Return (x, y) of the center of cell containing provided text 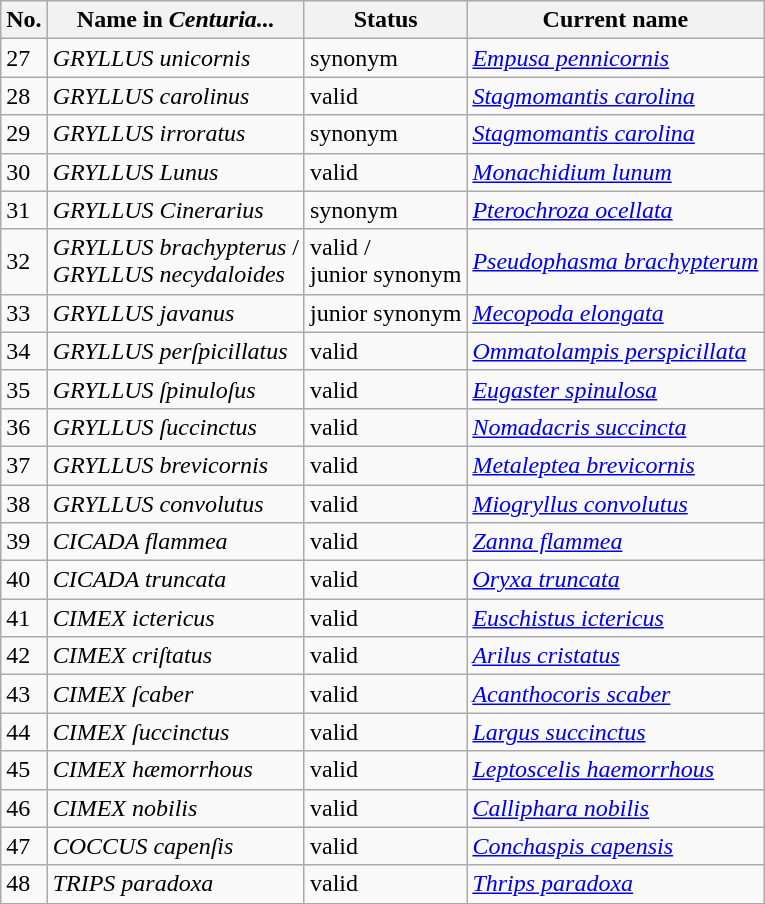
GRYLLUS irroratus (176, 134)
CIMEX ſuccinctus (176, 732)
38 (24, 503)
GRYLLUS Lunus (176, 172)
28 (24, 96)
27 (24, 58)
Acanthocoris scaber (616, 694)
31 (24, 210)
CIMEX criſtatus (176, 656)
42 (24, 656)
Metaleptea brevicornis (616, 465)
CICADA truncata (176, 580)
Nomadacris succincta (616, 427)
COCCUS capenſis (176, 846)
Arilus cristatus (616, 656)
CIMEX hæmorrhous (176, 770)
CIMEX nobilis (176, 808)
CIMEX ſcaber (176, 694)
Monachidium lunum (616, 172)
Largus succinctus (616, 732)
GRYLLUS perſpicillatus (176, 351)
48 (24, 884)
GRYLLUS unicornis (176, 58)
Leptoscelis haemorrhous (616, 770)
valid /junior synonym (385, 262)
Thrips paradoxa (616, 884)
GRYLLUS ſpinuloſus (176, 389)
41 (24, 618)
GRYLLUS Cinerarius (176, 210)
Pseudophasma brachypterum (616, 262)
Euschistus ictericus (616, 618)
47 (24, 846)
CIMEX ictericus (176, 618)
GRYLLUS brevicornis (176, 465)
Conchaspis capensis (616, 846)
35 (24, 389)
39 (24, 542)
TRIPS paradoxa (176, 884)
34 (24, 351)
30 (24, 172)
Ommatolampis perspicillata (616, 351)
Status (385, 20)
40 (24, 580)
GRYLLUS javanus (176, 313)
43 (24, 694)
Name in Centuria... (176, 20)
37 (24, 465)
44 (24, 732)
Eugaster spinulosa (616, 389)
33 (24, 313)
Current name (616, 20)
36 (24, 427)
GRYLLUS ſuccinctus (176, 427)
Calliphara nobilis (616, 808)
Empusa pennicornis (616, 58)
CICADA flammea (176, 542)
junior synonym (385, 313)
46 (24, 808)
29 (24, 134)
Pterochroza ocellata (616, 210)
No. (24, 20)
Miogryllus convolutus (616, 503)
GRYLLUS convolutus (176, 503)
Oryxa truncata (616, 580)
32 (24, 262)
Mecopoda elongata (616, 313)
45 (24, 770)
Zanna flammea (616, 542)
GRYLLUS carolinus (176, 96)
GRYLLUS brachypterus /GRYLLUS necydaloides (176, 262)
